For the text-containing cell, return its midpoint in (X, Y) coordinate format. 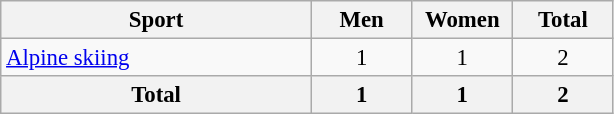
Sport (156, 20)
Alpine skiing (156, 58)
Women (462, 20)
Men (362, 20)
